Locate the cell with the specified text and output its [X, Y] center coordinate. 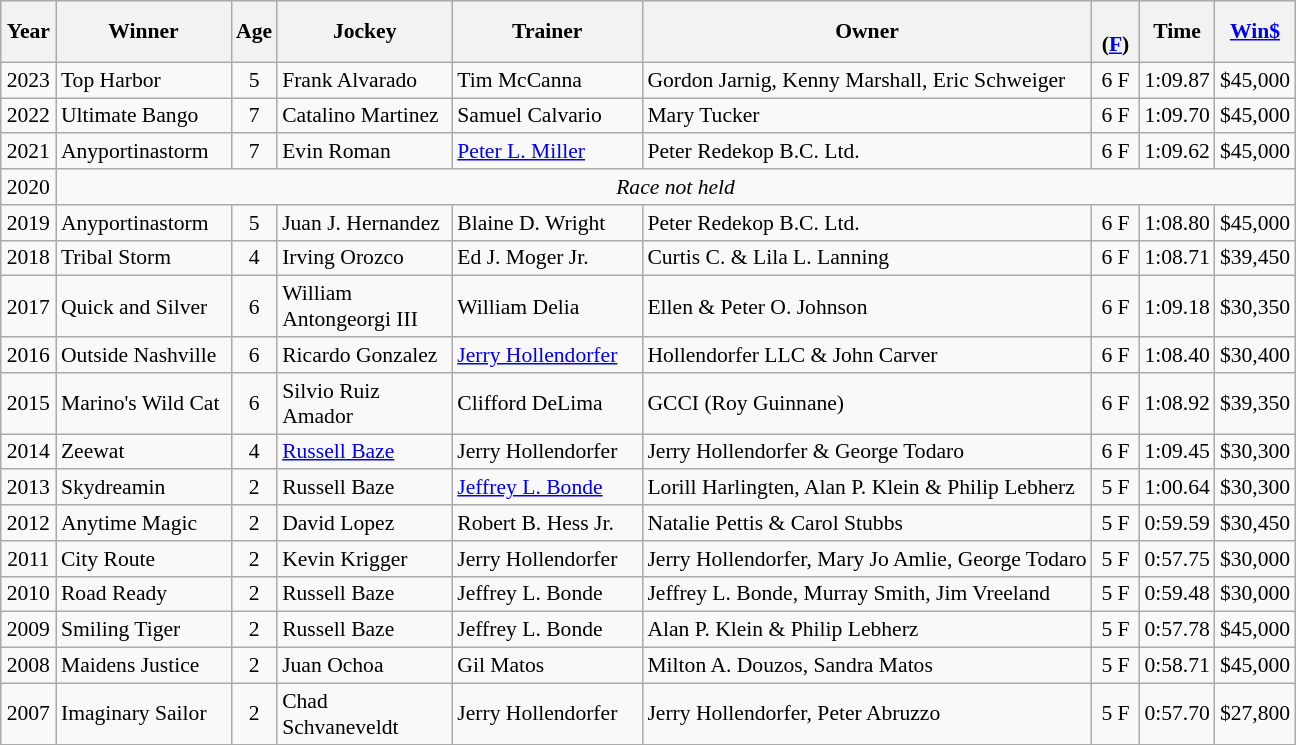
Zeewat [144, 452]
Silvio Ruiz Amador [364, 404]
0:57.75 [1176, 559]
0:59.48 [1176, 594]
1:09.62 [1176, 152]
2009 [28, 630]
Win$ [1255, 32]
Clifford DeLima [547, 404]
Smiling Tiger [144, 630]
2008 [28, 666]
Maidens Justice [144, 666]
$27,800 [1255, 714]
$30,400 [1255, 355]
Jockey [364, 32]
1:08.80 [1176, 223]
Skydreamin [144, 488]
2017 [28, 306]
2010 [28, 594]
2020 [28, 187]
0:58.71 [1176, 666]
0:57.78 [1176, 630]
Curtis C. & Lila L. Lanning [866, 258]
Race not held [676, 187]
Peter L. Miller [547, 152]
City Route [144, 559]
2007 [28, 714]
Quick and Silver [144, 306]
Outside Nashville [144, 355]
$30,450 [1255, 523]
Jerry Hollendorfer & George Todaro [866, 452]
2015 [28, 404]
2011 [28, 559]
1:08.92 [1176, 404]
$39,350 [1255, 404]
Imaginary Sailor [144, 714]
1:09.18 [1176, 306]
1:09.70 [1176, 116]
2012 [28, 523]
Owner [866, 32]
(F) [1116, 32]
William Delia [547, 306]
Kevin Krigger [364, 559]
Marino's Wild Cat [144, 404]
David Lopez [364, 523]
GCCI (Roy Guinnane) [866, 404]
Juan Ochoa [364, 666]
Jerry Hollendorfer, Peter Abruzzo [866, 714]
Top Harbor [144, 80]
2016 [28, 355]
Ricardo Gonzalez [364, 355]
0:59.59 [1176, 523]
Mary Tucker [866, 116]
Milton A. Douzos, Sandra Matos [866, 666]
2018 [28, 258]
2014 [28, 452]
Gil Matos [547, 666]
Trainer [547, 32]
Ed J. Moger Jr. [547, 258]
Anytime Magic [144, 523]
Evin Roman [364, 152]
Age [254, 32]
1:00.64 [1176, 488]
$30,350 [1255, 306]
Irving Orozco [364, 258]
1:09.45 [1176, 452]
$39,450 [1255, 258]
Catalino Martinez [364, 116]
2013 [28, 488]
Juan J. Hernandez [364, 223]
Chad Schvaneveldt [364, 714]
0:57.70 [1176, 714]
Blaine D. Wright [547, 223]
1:08.71 [1176, 258]
1:09.87 [1176, 80]
Alan P. Klein & Philip Lebherz [866, 630]
Jerry Hollendorfer, Mary Jo Amlie, George Todaro [866, 559]
William Antongeorgi III [364, 306]
Robert B. Hess Jr. [547, 523]
Time [1176, 32]
Gordon Jarnig, Kenny Marshall, Eric Schweiger [866, 80]
2023 [28, 80]
Winner [144, 32]
Tim McCanna [547, 80]
Lorill Harlingten, Alan P. Klein & Philip Lebherz [866, 488]
1:08.40 [1176, 355]
Natalie Pettis & Carol Stubbs [866, 523]
2021 [28, 152]
Ultimate Bango [144, 116]
Frank Alvarado [364, 80]
Hollendorfer LLC & John Carver [866, 355]
Tribal Storm [144, 258]
Year [28, 32]
2019 [28, 223]
Samuel Calvario [547, 116]
Ellen & Peter O. Johnson [866, 306]
2022 [28, 116]
Road Ready [144, 594]
Jeffrey L. Bonde, Murray Smith, Jim Vreeland [866, 594]
